Determine the (x, y) coordinate at the center of the cell enclosing the given text.  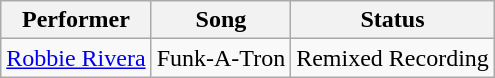
Song (221, 20)
Status (393, 20)
Funk-A-Tron (221, 58)
Robbie Rivera (76, 58)
Performer (76, 20)
Remixed Recording (393, 58)
